From the cell containing the given text, extract its center point as [X, Y] coordinate. 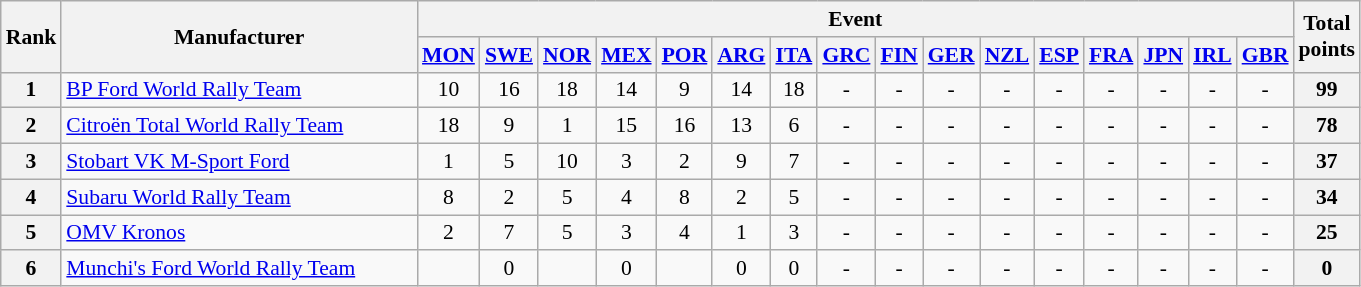
SWE [509, 55]
ARG [741, 55]
15 [626, 126]
IRL [1212, 55]
GBR [1266, 55]
NOR [567, 55]
NZL [1008, 55]
Totalpoints [1328, 36]
34 [1328, 197]
Manufacturer [239, 36]
Munchi's Ford World Rally Team [239, 269]
GRC [846, 55]
ITA [794, 55]
25 [1328, 233]
MON [448, 55]
37 [1328, 162]
Subaru World Rally Team [239, 197]
JPN [1163, 55]
99 [1328, 90]
FIN [898, 55]
OMV Kronos [239, 233]
78 [1328, 126]
MEX [626, 55]
GER [952, 55]
BP Ford World Rally Team [239, 90]
Citroën Total World Rally Team [239, 126]
POR [685, 55]
ESP [1059, 55]
Rank [32, 36]
Stobart VK M-Sport Ford [239, 162]
Event [856, 19]
13 [741, 126]
FRA [1111, 55]
